Provide the [x, y] coordinate of the cell's center where the given text is located.  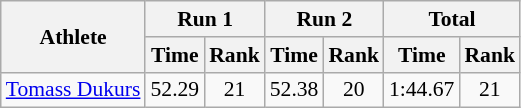
52.29 [174, 90]
Tomass Dukurs [74, 90]
Run 2 [324, 19]
1:44.67 [422, 90]
Athlete [74, 36]
Total [452, 19]
20 [354, 90]
52.38 [294, 90]
Run 1 [204, 19]
